Capture the cell that displays the provided text and extract its (x, y) central coordinate. 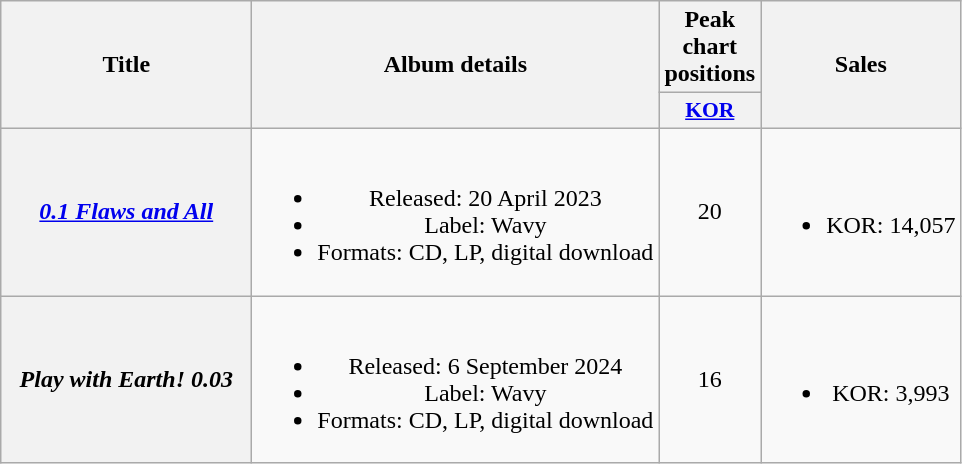
Released: 20 April 2023Label: WavyFormats: CD, LP, digital download (456, 212)
16 (710, 380)
Released: 6 September 2024Label: WavyFormats: CD, LP, digital download (456, 380)
KOR: 14,057 (861, 212)
20 (710, 212)
Play with Earth! 0.03 (126, 380)
Title (126, 65)
0.1 Flaws and All (126, 212)
KOR (710, 111)
Album details (456, 65)
Sales (861, 65)
Peak chart positions (710, 47)
KOR: 3,993 (861, 380)
